Locate the cell with the specified text and output its (x, y) center coordinate. 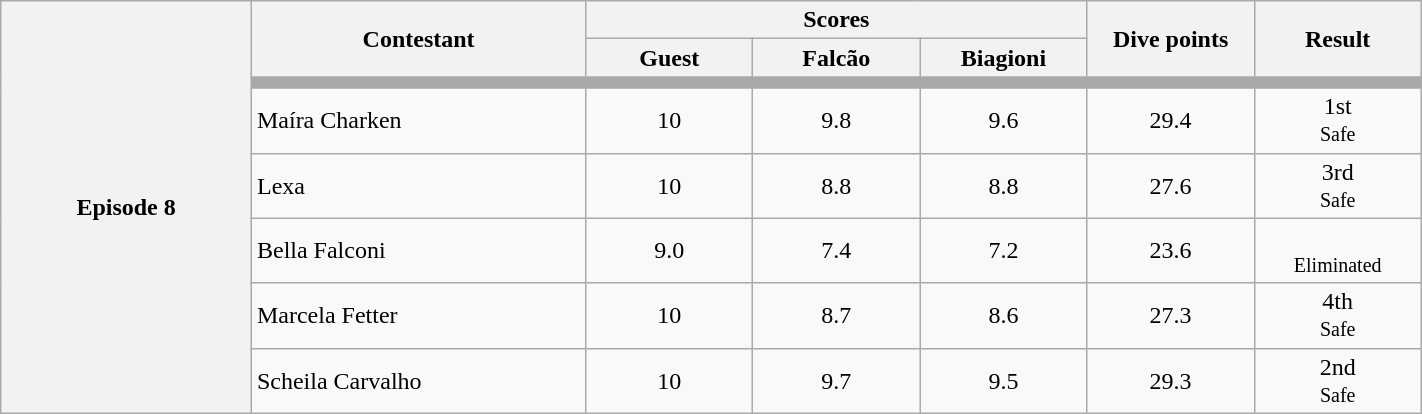
7.2 (1004, 250)
29.4 (1170, 120)
9.5 (1004, 380)
Lexa (418, 186)
3rdSafe (1338, 186)
Falcão (836, 58)
4thSafe (1338, 316)
9.7 (836, 380)
23.6 (1170, 250)
27.6 (1170, 186)
Biagioni (1004, 58)
Scores (836, 20)
Maíra Charken (418, 120)
8.6 (1004, 316)
Eliminated (1338, 250)
2ndSafe (1338, 380)
Result (1338, 39)
29.3 (1170, 380)
27.3 (1170, 316)
Episode 8 (126, 207)
Dive points (1170, 39)
9.6 (1004, 120)
1stSafe (1338, 120)
9.8 (836, 120)
9.0 (670, 250)
7.4 (836, 250)
Contestant (418, 39)
Guest (670, 58)
Marcela Fetter (418, 316)
Bella Falconi (418, 250)
Scheila Carvalho (418, 380)
8.7 (836, 316)
